For the text-containing cell, return its midpoint in (X, Y) coordinate format. 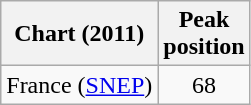
France (SNEP) (80, 85)
68 (204, 85)
Peakposition (204, 34)
Chart (2011) (80, 34)
